Find where the given text appears and provide that cell's center as (x, y) coordinate. 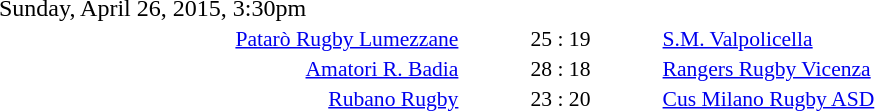
28 : 18 (560, 68)
25 : 19 (560, 38)
